For the text-containing cell, return its midpoint in (x, y) coordinate format. 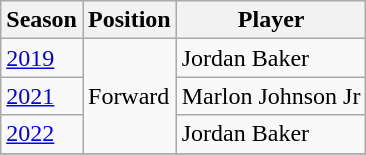
Season (42, 20)
2019 (42, 58)
Forward (129, 96)
Marlon Johnson Jr (271, 96)
2022 (42, 134)
Player (271, 20)
Position (129, 20)
2021 (42, 96)
